Pinpoint the cell where the given text exists, returning its (x, y) midpoint coordinate. 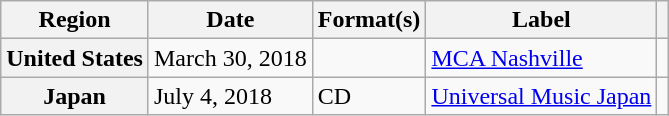
Format(s) (369, 20)
CD (369, 96)
Universal Music Japan (542, 96)
March 30, 2018 (230, 58)
United States (75, 58)
Label (542, 20)
July 4, 2018 (230, 96)
Date (230, 20)
Japan (75, 96)
MCA Nashville (542, 58)
Region (75, 20)
